From the cell containing the given text, extract its center point as (X, Y) coordinate. 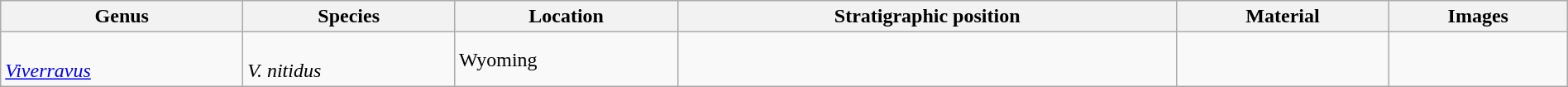
Location (566, 17)
Species (349, 17)
Genus (122, 17)
Material (1284, 17)
Images (1478, 17)
Stratigraphic position (928, 17)
Viverravus (122, 60)
V. nitidus (349, 60)
Wyoming (566, 60)
